Determine the [X, Y] coordinate at the center of the cell enclosing the given text.  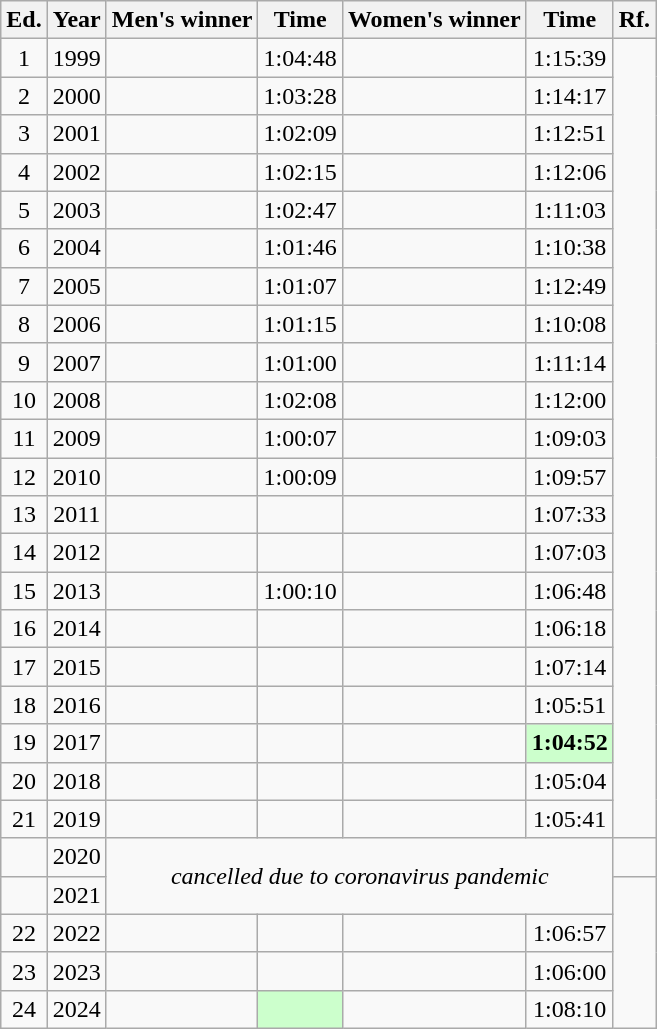
1:04:52 [570, 743]
6 [24, 248]
1:02:15 [300, 172]
2003 [76, 210]
1:01:00 [300, 362]
1:06:57 [570, 933]
22 [24, 933]
1:11:03 [570, 210]
1:14:17 [570, 96]
14 [24, 553]
1:02:47 [300, 210]
1:01:07 [300, 286]
21 [24, 819]
1:11:14 [570, 362]
2011 [76, 515]
Women's winner [434, 20]
23 [24, 971]
2009 [76, 438]
1:07:14 [570, 667]
2024 [76, 1009]
24 [24, 1009]
11 [24, 438]
1:00:07 [300, 438]
1:00:10 [300, 591]
2008 [76, 400]
1:07:03 [570, 553]
1:05:41 [570, 819]
1999 [76, 58]
1:06:48 [570, 591]
7 [24, 286]
3 [24, 134]
2020 [76, 857]
2015 [76, 667]
17 [24, 667]
2005 [76, 286]
2023 [76, 971]
2 [24, 96]
18 [24, 705]
Rf. [634, 20]
Year [76, 20]
12 [24, 477]
2001 [76, 134]
8 [24, 324]
19 [24, 743]
13 [24, 515]
2006 [76, 324]
1:15:39 [570, 58]
2000 [76, 96]
1:07:33 [570, 515]
2021 [76, 895]
2017 [76, 743]
cancelled due to coronavirus pandemic [360, 876]
1:12:49 [570, 286]
1:01:46 [300, 248]
1:06:18 [570, 629]
2018 [76, 781]
20 [24, 781]
1:10:38 [570, 248]
2002 [76, 172]
1:09:57 [570, 477]
1:05:51 [570, 705]
9 [24, 362]
Ed. [24, 20]
1:06:00 [570, 971]
2022 [76, 933]
1:10:08 [570, 324]
Men's winner [182, 20]
1:09:03 [570, 438]
2016 [76, 705]
2014 [76, 629]
1:08:10 [570, 1009]
5 [24, 210]
1:02:09 [300, 134]
2012 [76, 553]
16 [24, 629]
1:05:04 [570, 781]
1 [24, 58]
2010 [76, 477]
2004 [76, 248]
10 [24, 400]
1:12:06 [570, 172]
2013 [76, 591]
2019 [76, 819]
1:01:15 [300, 324]
15 [24, 591]
1:03:28 [300, 96]
1:04:48 [300, 58]
2007 [76, 362]
1:02:08 [300, 400]
1:00:09 [300, 477]
1:12:00 [570, 400]
1:12:51 [570, 134]
4 [24, 172]
